Scan for the cell matching the given text and deliver its (X, Y) coordinate at center. 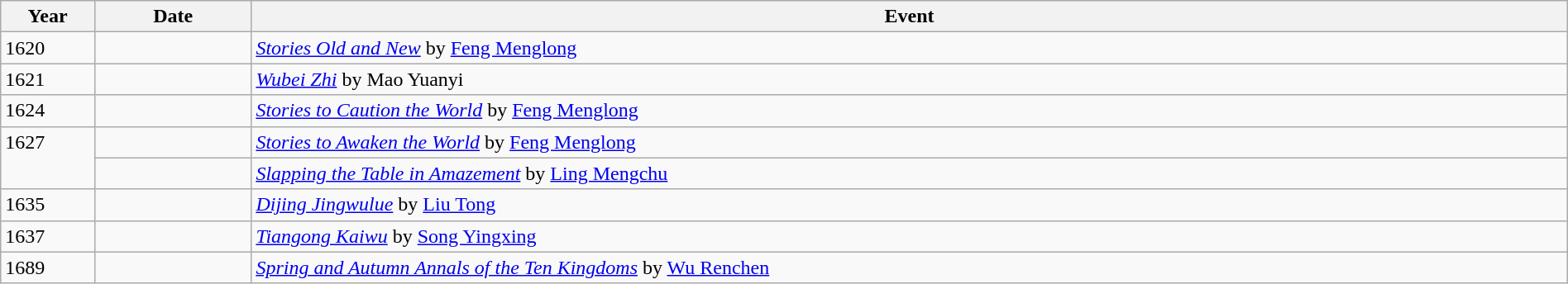
1637 (48, 236)
Tiangong Kaiwu by Song Yingxing (910, 236)
Spring and Autumn Annals of the Ten Kingdoms by Wu Renchen (910, 267)
Event (910, 17)
Date (172, 17)
1627 (48, 158)
1620 (48, 48)
Dijing Jingwulue by Liu Tong (910, 205)
Wubei Zhi by Mao Yuanyi (910, 79)
1621 (48, 79)
1635 (48, 205)
Slapping the Table in Amazement by Ling Mengchu (910, 173)
1624 (48, 111)
Stories to Caution the World by Feng Menglong (910, 111)
1689 (48, 267)
Stories to Awaken the World by Feng Menglong (910, 142)
Stories Old and New by Feng Menglong (910, 48)
Year (48, 17)
